Output the [X, Y] coordinate of the center of the cell containing the given text.  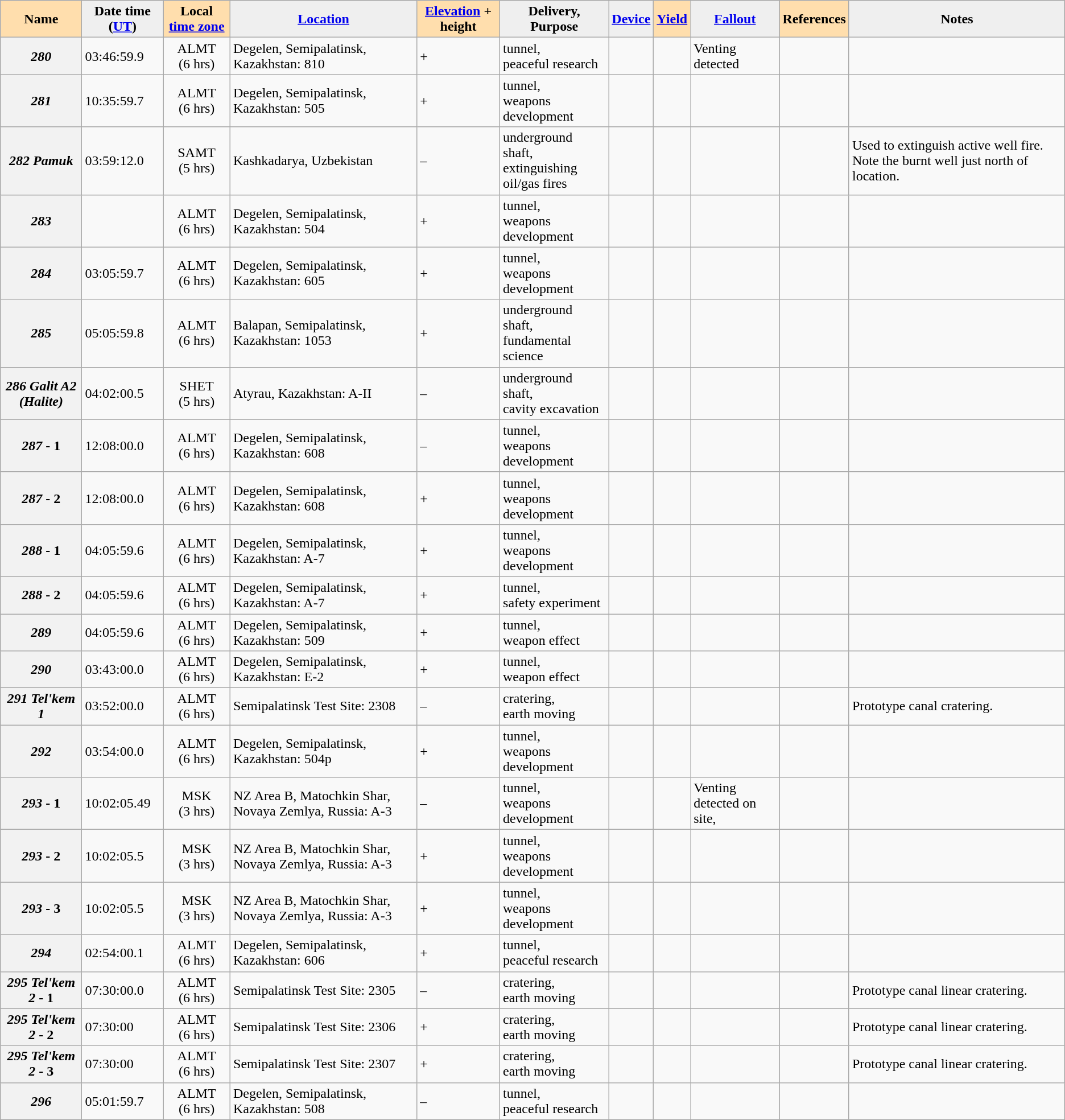
Semipalatinsk Test Site: 2307 [324, 1064]
SAMT (5 hrs) [197, 160]
283 [41, 221]
03:54:00.0 [123, 751]
280 [41, 56]
295 Tel'kem 2 - 1 [41, 990]
290 [41, 669]
289 [41, 632]
Atyrau, Kazakhstan: A-II [324, 393]
Prototype canal cratering. [957, 707]
04:02:00.5 [123, 393]
tunnel,safety experiment [554, 595]
underground shaft,extinguishing oil/gas fires [554, 160]
Location [324, 19]
Degelen, Semipalatinsk, Kazakhstan: E-2 [324, 669]
03:59:12.0 [123, 160]
Degelen, Semipalatinsk, Kazakhstan: 605 [324, 273]
underground shaft,cavity excavation [554, 393]
291 Tel'kem 1 [41, 707]
282 Pamuk [41, 160]
285 [41, 333]
Degelen, Semipalatinsk, Kazakhstan: 810 [324, 56]
286 Galit A2 (Halite) [41, 393]
288 - 2 [41, 595]
Device [631, 19]
05:05:59.8 [123, 333]
10:35:59.7 [123, 101]
Date time (UT) [123, 19]
Degelen, Semipalatinsk, Kazakhstan: 508 [324, 1101]
03:52:00.0 [123, 707]
Degelen, Semipalatinsk, Kazakhstan: 505 [324, 101]
underground shaft,fundamental science [554, 333]
287 - 1 [41, 446]
03:43:00.0 [123, 669]
284 [41, 273]
Degelen, Semipalatinsk, Kazakhstan: 509 [324, 632]
05:01:59.7 [123, 1101]
Degelen, Semipalatinsk, Kazakhstan: 606 [324, 953]
Elevation + height [459, 19]
02:54:00.1 [123, 953]
Balapan, Semipalatinsk, Kazakhstan: 1053 [324, 333]
Degelen, Semipalatinsk, Kazakhstan: 504 [324, 221]
03:05:59.7 [123, 273]
Semipalatinsk Test Site: 2306 [324, 1027]
10:02:05.49 [123, 804]
References [815, 19]
296 [41, 1101]
293 - 1 [41, 804]
Degelen, Semipalatinsk, Kazakhstan: 504p [324, 751]
07:30:00.0 [123, 990]
Fallout [735, 19]
Notes [957, 19]
288 - 1 [41, 550]
281 [41, 101]
293 - 2 [41, 856]
03:46:59.9 [123, 56]
SHET (5 hrs) [197, 393]
295 Tel'kem 2 - 2 [41, 1027]
Used to extinguish active well fire. Note the burnt well just north of location. [957, 160]
294 [41, 953]
293 - 3 [41, 908]
295 Tel'kem 2 - 3 [41, 1064]
Local time zone [197, 19]
Delivery, Purpose [554, 19]
Semipalatinsk Test Site: 2305 [324, 990]
Semipalatinsk Test Site: 2308 [324, 707]
Venting detected on site, [735, 804]
Kashkadarya, Uzbekistan [324, 160]
Yield [672, 19]
Venting detected [735, 56]
Name [41, 19]
292 [41, 751]
287 - 2 [41, 498]
